Scan for the cell matching the given text and deliver its (X, Y) coordinate at center. 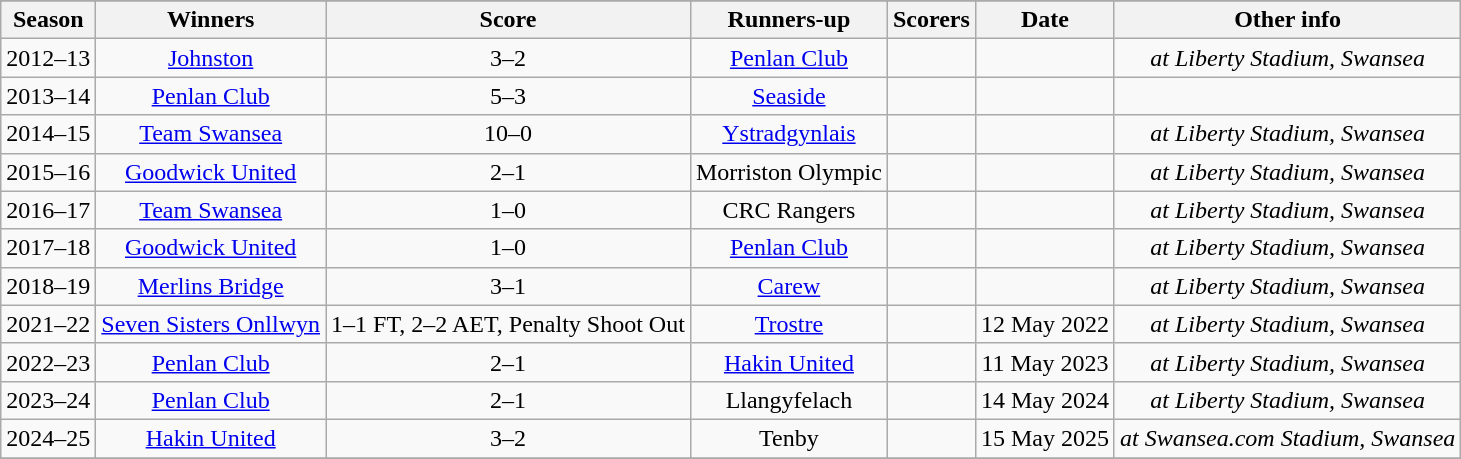
2012–13 (48, 58)
Seven Sisters Onllwyn (211, 324)
12 May 2022 (1044, 324)
Trostre (788, 324)
Merlins Bridge (211, 286)
5–3 (508, 96)
2013–14 (48, 96)
Llangyfelach (788, 400)
CRC Rangers (788, 210)
Johnston (211, 58)
2021–22 (48, 324)
10–0 (508, 134)
at Swansea.com Stadium, Swansea (1287, 438)
2014–15 (48, 134)
2024–25 (48, 438)
Morriston Olympic (788, 172)
2023–24 (48, 400)
3–1 (508, 286)
2018–19 (48, 286)
2015–16 (48, 172)
Other info (1287, 20)
Tenby (788, 438)
Ystradgynlais (788, 134)
15 May 2025 (1044, 438)
1–1 FT, 2–2 AET, Penalty Shoot Out (508, 324)
Winners (211, 20)
Score (508, 20)
Runners-up (788, 20)
2016–17 (48, 210)
2017–18 (48, 248)
11 May 2023 (1044, 362)
14 May 2024 (1044, 400)
Seaside (788, 96)
2022–23 (48, 362)
Scorers (931, 20)
Season (48, 20)
Date (1044, 20)
Carew (788, 286)
